Return (X, Y) of the center of cell containing provided text 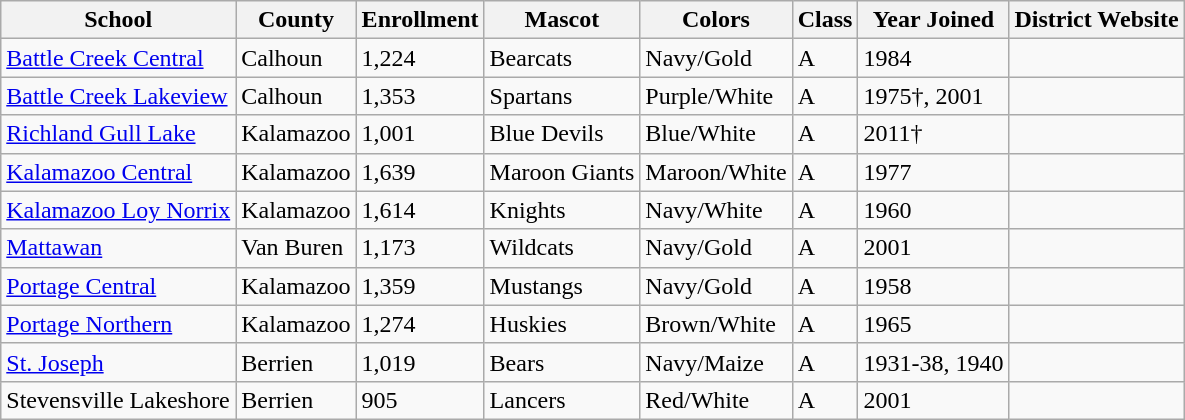
1960 (934, 210)
2011† (934, 134)
School (118, 20)
Portage Northern (118, 324)
1984 (934, 58)
Lancers (562, 400)
1,173 (420, 248)
Wildcats (562, 248)
1,001 (420, 134)
St. Joseph (118, 362)
Bears (562, 362)
Bearcats (562, 58)
Spartans (562, 96)
Class (825, 20)
County (296, 20)
1,274 (420, 324)
Kalamazoo Loy Norrix (118, 210)
1,353 (420, 96)
Colors (716, 20)
1,359 (420, 286)
Mattawan (118, 248)
1931-38, 1940 (934, 362)
Knights (562, 210)
Portage Central (118, 286)
905 (420, 400)
1977 (934, 172)
Battle Creek Central (118, 58)
1,639 (420, 172)
1,019 (420, 362)
Year Joined (934, 20)
Enrollment (420, 20)
Mustangs (562, 286)
Battle Creek Lakeview (118, 96)
Huskies (562, 324)
Blue Devils (562, 134)
Richland Gull Lake (118, 134)
1975†, 2001 (934, 96)
1965 (934, 324)
Navy/White (716, 210)
Purple/White (716, 96)
Navy/Maize (716, 362)
Blue/White (716, 134)
Red/White (716, 400)
Brown/White (716, 324)
District Website (1096, 20)
1,614 (420, 210)
Mascot (562, 20)
1,224 (420, 58)
Maroon/White (716, 172)
Stevensville Lakeshore (118, 400)
Van Buren (296, 248)
1958 (934, 286)
Kalamazoo Central (118, 172)
Maroon Giants (562, 172)
